Output the (X, Y) coordinate of the center of the cell containing the given text.  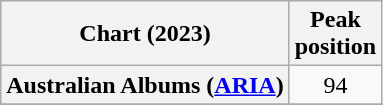
Peakposition (335, 34)
Australian Albums (ARIA) (145, 85)
94 (335, 85)
Chart (2023) (145, 34)
